Output the (x, y) coordinate of the center of the cell containing the given text.  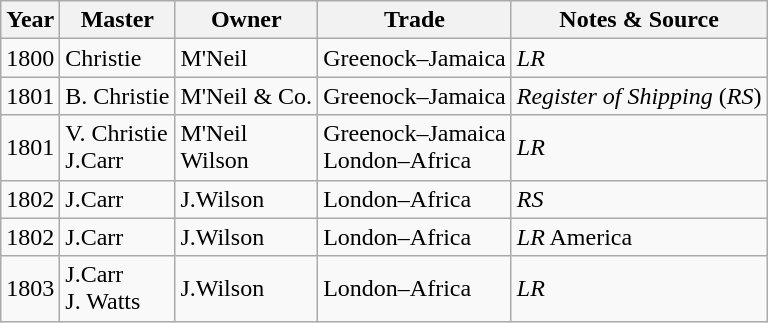
Greenock–JamaicaLondon–Africa (415, 148)
J.CarrJ. Watts (118, 288)
Notes & Source (639, 20)
M'NeilWilson (246, 148)
B. Christie (118, 96)
1803 (30, 288)
V. ChristieJ.Carr (118, 148)
Master (118, 20)
M'Neil (246, 58)
LR America (639, 237)
Trade (415, 20)
1800 (30, 58)
Owner (246, 20)
Register of Shipping (RS) (639, 96)
Christie (118, 58)
RS (639, 199)
Year (30, 20)
M'Neil & Co. (246, 96)
